Locate the cell with the specified text and output its (X, Y) center coordinate. 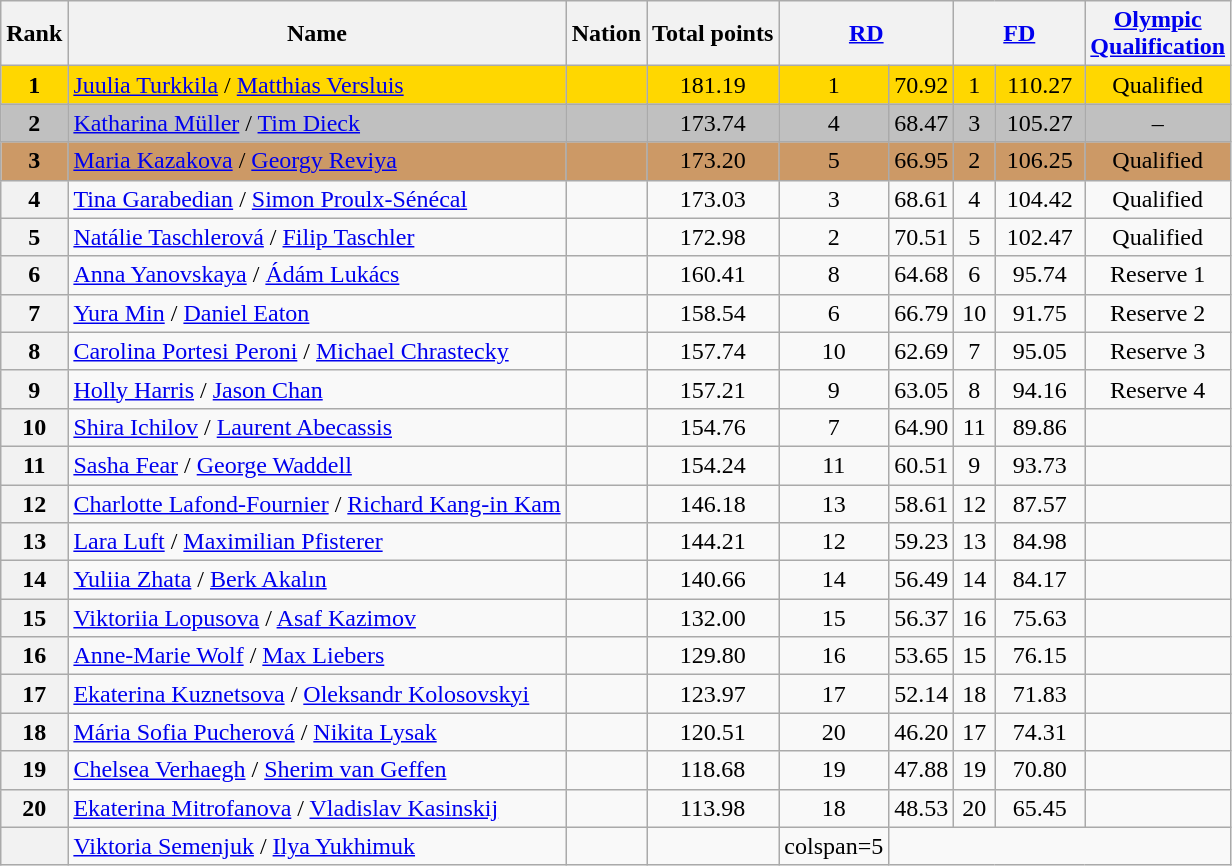
47.88 (922, 770)
84.17 (1040, 580)
160.41 (713, 275)
157.21 (713, 389)
Viktoriia Lopusova / Asaf Kazimov (317, 618)
Ekaterina Mitrofanova / Vladislav Kasinskij (317, 808)
91.75 (1040, 313)
Name (317, 34)
64.90 (922, 427)
Shira Ichilov / Laurent Abecassis (317, 427)
Total points (713, 34)
106.25 (1040, 161)
146.18 (713, 503)
Yuliia Zhata / Berk Akalın (317, 580)
Maria Kazakova / Georgy Reviya (317, 161)
Chelsea Verhaegh / Sherim van Geffen (317, 770)
89.86 (1040, 427)
84.98 (1040, 542)
74.31 (1040, 732)
56.49 (922, 580)
Rank (34, 34)
Carolina Portesi Peroni / Michael Chrastecky (317, 351)
59.23 (922, 542)
Charlotte Lafond-Fournier / Richard Kang-in Kam (317, 503)
95.05 (1040, 351)
Viktoria Semenjuk / Ilya Yukhimuk (317, 846)
Anna Yanovskaya / Ádám Lukács (317, 275)
Yura Min / Daniel Eaton (317, 313)
102.47 (1040, 237)
Olympic Qualification (1158, 34)
105.27 (1040, 123)
Reserve 4 (1158, 389)
Nation (606, 34)
68.61 (922, 199)
Ekaterina Kuznetsova / Oleksandr Kolosovskyi (317, 694)
Mária Sofia Pucherová / Nikita Lysak (317, 732)
Natálie Taschlerová / Filip Taschler (317, 237)
118.68 (713, 770)
173.20 (713, 161)
Reserve 2 (1158, 313)
Reserve 3 (1158, 351)
110.27 (1040, 85)
140.66 (713, 580)
157.74 (713, 351)
113.98 (713, 808)
181.19 (713, 85)
65.45 (1040, 808)
63.05 (922, 389)
Tina Garabedian / Simon Proulx-Sénécal (317, 199)
52.14 (922, 694)
58.61 (922, 503)
56.37 (922, 618)
87.57 (1040, 503)
62.69 (922, 351)
120.51 (713, 732)
Katharina Müller / Tim Dieck (317, 123)
66.95 (922, 161)
154.76 (713, 427)
71.83 (1040, 694)
132.00 (713, 618)
75.63 (1040, 618)
Anne-Marie Wolf / Max Liebers (317, 656)
129.80 (713, 656)
Reserve 1 (1158, 275)
Holly Harris / Jason Chan (317, 389)
64.68 (922, 275)
Sasha Fear / George Waddell (317, 465)
158.54 (713, 313)
172.98 (713, 237)
104.42 (1040, 199)
173.03 (713, 199)
95.74 (1040, 275)
144.21 (713, 542)
68.47 (922, 123)
– (1158, 123)
colspan=5 (834, 846)
76.15 (1040, 656)
173.74 (713, 123)
60.51 (922, 465)
53.65 (922, 656)
123.97 (713, 694)
93.73 (1040, 465)
48.53 (922, 808)
70.92 (922, 85)
FD (1020, 34)
Lara Luft / Maximilian Pfisterer (317, 542)
94.16 (1040, 389)
70.51 (922, 237)
154.24 (713, 465)
46.20 (922, 732)
66.79 (922, 313)
70.80 (1040, 770)
RD (866, 34)
Juulia Turkkila / Matthias Versluis (317, 85)
